Extract the (x, y) coordinate from the center of the cell holding the provided text.  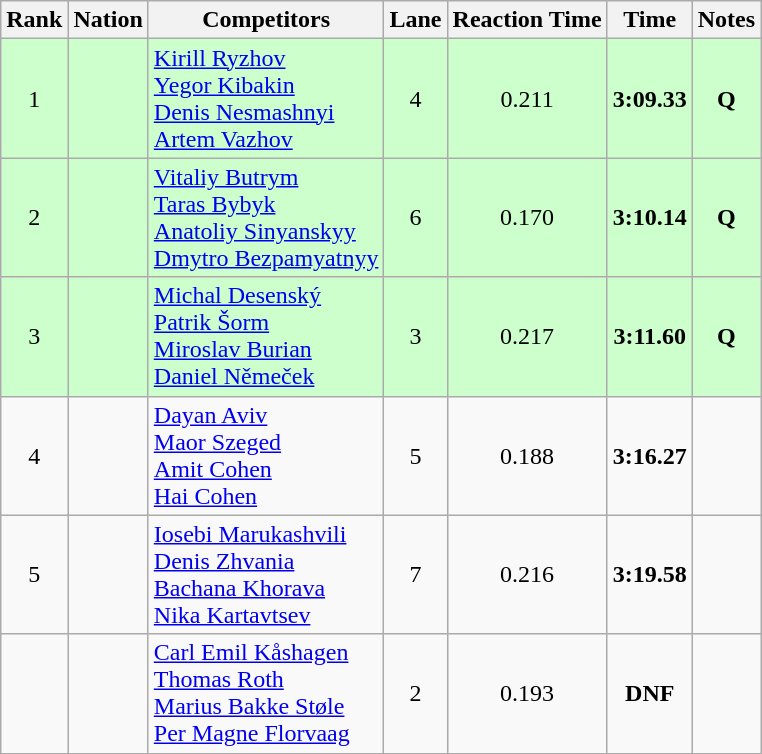
0.188 (527, 456)
3:16.27 (650, 456)
Nation (108, 20)
Carl Emil KåshagenThomas RothMarius Bakke StølePer Magne Florvaag (266, 694)
Iosebi MarukashviliDenis ZhvaniaBachana KhoravaNika Kartavtsev (266, 574)
0.170 (527, 218)
1 (34, 98)
Dayan AvivMaor SzegedAmit CohenHai Cohen (266, 456)
DNF (650, 694)
3:09.33 (650, 98)
7 (416, 574)
Michal DesenskýPatrik ŠormMiroslav BurianDaniel Němeček (266, 336)
Lane (416, 20)
3:10.14 (650, 218)
Rank (34, 20)
3:11.60 (650, 336)
0.193 (527, 694)
0.217 (527, 336)
Competitors (266, 20)
0.211 (527, 98)
Notes (726, 20)
3:19.58 (650, 574)
Kirill RyzhovYegor KibakinDenis NesmashnyiArtem Vazhov (266, 98)
6 (416, 218)
Reaction Time (527, 20)
Vitaliy ButrymTaras BybykAnatoliy SinyanskyyDmytro Bezpamyatnyy (266, 218)
Time (650, 20)
0.216 (527, 574)
